Detect which cell encompasses the target text, then output its (x, y) center coordinate. 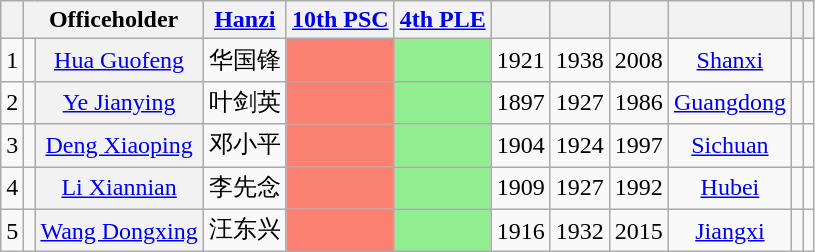
Deng Xiaoping (119, 146)
Hua Guofeng (119, 60)
邓小平 (244, 146)
2015 (638, 230)
10th PSC (340, 20)
Guangdong (730, 102)
1997 (638, 146)
1992 (638, 188)
1938 (580, 60)
1909 (520, 188)
3 (12, 146)
4th PLE (442, 20)
1904 (520, 146)
2 (12, 102)
1986 (638, 102)
Jiangxi (730, 230)
Officeholder (114, 20)
1921 (520, 60)
1 (12, 60)
Shanxi (730, 60)
Ye Jianying (119, 102)
Hubei (730, 188)
Sichuan (730, 146)
汪东兴 (244, 230)
Hanzi (244, 20)
Wang Dongxing (119, 230)
1916 (520, 230)
5 (12, 230)
2008 (638, 60)
叶剑英 (244, 102)
李先念 (244, 188)
1924 (580, 146)
4 (12, 188)
华国锋 (244, 60)
1932 (580, 230)
1897 (520, 102)
Li Xiannian (119, 188)
